Scan for the cell matching the given text and deliver its [x, y] coordinate at center. 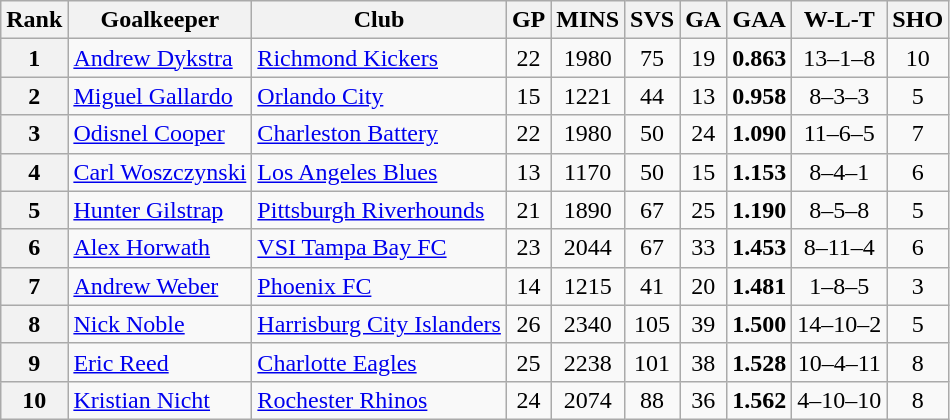
19 [704, 58]
1.528 [760, 362]
2074 [588, 400]
Orlando City [380, 96]
4–10–10 [840, 400]
Goalkeeper [160, 20]
1.090 [760, 134]
33 [704, 248]
1 [34, 58]
38 [704, 362]
36 [704, 400]
SVS [652, 20]
2044 [588, 248]
14–10–2 [840, 324]
101 [652, 362]
1221 [588, 96]
1215 [588, 286]
Hunter Gilstrap [160, 210]
1.481 [760, 286]
Pittsburgh Riverhounds [380, 210]
Charleston Battery [380, 134]
10–4–11 [840, 362]
Nick Noble [160, 324]
23 [528, 248]
4 [34, 172]
2238 [588, 362]
GA [704, 20]
GP [528, 20]
0.863 [760, 58]
39 [704, 324]
11–6–5 [840, 134]
Club [380, 20]
26 [528, 324]
Eric Reed [160, 362]
Harrisburg City Islanders [380, 324]
1.562 [760, 400]
21 [528, 210]
VSI Tampa Bay FC [380, 248]
1.500 [760, 324]
Andrew Weber [160, 286]
Rank [34, 20]
Odisnel Cooper [160, 134]
Rochester Rhinos [380, 400]
8–3–3 [840, 96]
Charlotte Eagles [380, 362]
Richmond Kickers [380, 58]
1.153 [760, 172]
SHO [918, 20]
Alex Horwath [160, 248]
8–4–1 [840, 172]
8–5–8 [840, 210]
44 [652, 96]
Andrew Dykstra [160, 58]
W-L-T [840, 20]
Los Angeles Blues [380, 172]
41 [652, 286]
88 [652, 400]
1170 [588, 172]
Phoenix FC [380, 286]
1–8–5 [840, 286]
13–1–8 [840, 58]
GAA [760, 20]
9 [34, 362]
8–11–4 [840, 248]
2 [34, 96]
Kristian Nicht [160, 400]
MINS [588, 20]
1.453 [760, 248]
75 [652, 58]
1890 [588, 210]
1.190 [760, 210]
14 [528, 286]
20 [704, 286]
2340 [588, 324]
0.958 [760, 96]
Miguel Gallardo [160, 96]
Carl Woszczynski [160, 172]
105 [652, 324]
